For the text-containing cell, return its midpoint in (x, y) coordinate format. 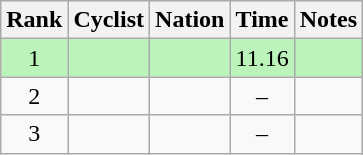
Time (262, 20)
Notes (328, 20)
11.16 (262, 58)
Rank (34, 20)
1 (34, 58)
2 (34, 96)
Cyclist (109, 20)
Nation (190, 20)
3 (34, 134)
